Output the (x, y) coordinate of the center of the cell containing the given text.  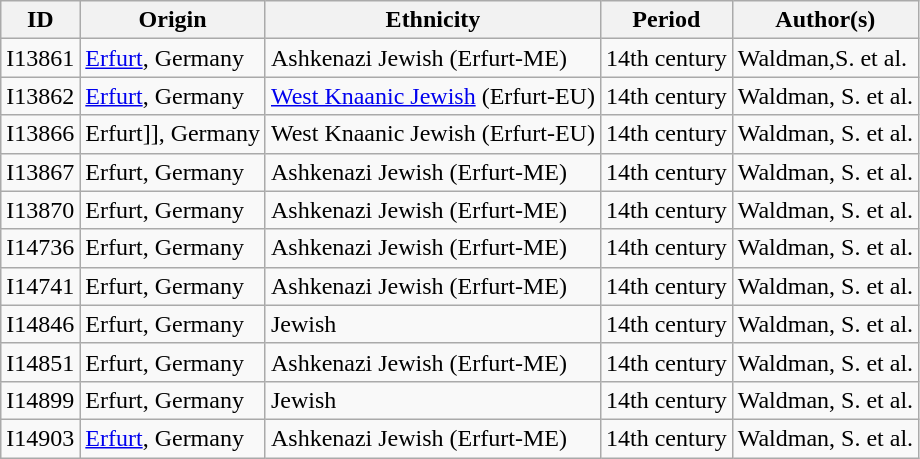
I13861 (40, 58)
I13866 (40, 134)
I13867 (40, 172)
I13870 (40, 210)
I14851 (40, 362)
I14899 (40, 400)
Ethnicity (432, 20)
Author(s) (825, 20)
Origin (173, 20)
Period (666, 20)
I13862 (40, 96)
Waldman,S. et al. (825, 58)
I14741 (40, 286)
Erfurt]], Germany (173, 134)
I14903 (40, 438)
I14736 (40, 248)
I14846 (40, 324)
ID (40, 20)
